From the cell containing the given text, extract its center point as (X, Y) coordinate. 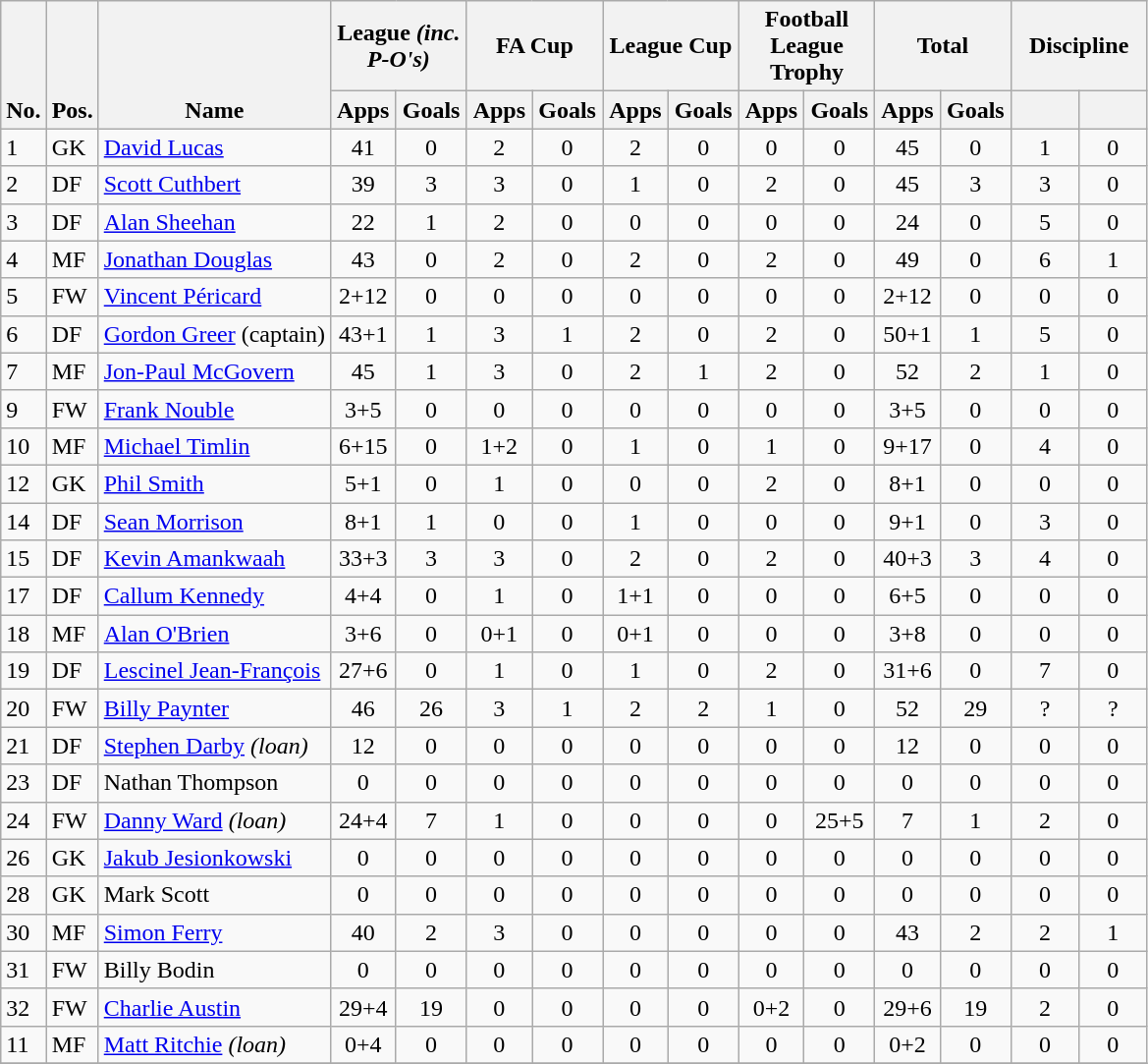
18 (24, 634)
33+3 (363, 559)
39 (363, 185)
Alan O'Brien (214, 634)
20 (24, 708)
5+1 (363, 483)
Billy Bodin (214, 970)
9+17 (907, 446)
David Lucas (214, 147)
30 (24, 932)
Callum Kennedy (214, 596)
League (inc. P-O's) (399, 46)
Nathan Thompson (214, 783)
29+6 (907, 1007)
Total (943, 46)
46 (363, 708)
14 (24, 522)
Matt Ritchie (loan) (214, 1044)
3+6 (363, 634)
Danny Ward (loan) (214, 820)
31+6 (907, 671)
Gordon Greer (captain) (214, 334)
22 (363, 222)
25+5 (840, 820)
40 (363, 932)
27+6 (363, 671)
Pos. (73, 65)
49 (907, 259)
Frank Nouble (214, 409)
Lescinel Jean-François (214, 671)
40+3 (907, 559)
21 (24, 746)
Jonathan Douglas (214, 259)
FA Cup (534, 46)
Football League Trophy (807, 46)
1+2 (499, 446)
Stephen Darby (loan) (214, 746)
Kevin Amankwaah (214, 559)
Mark Scott (214, 895)
31 (24, 970)
Sean Morrison (214, 522)
6+5 (907, 596)
41 (363, 147)
Phil Smith (214, 483)
Billy Paynter (214, 708)
9+1 (907, 522)
29+4 (363, 1007)
32 (24, 1007)
23 (24, 783)
Alan Sheehan (214, 222)
League Cup (672, 46)
Jon-Paul McGovern (214, 371)
15 (24, 559)
No. (24, 65)
Scott Cuthbert (214, 185)
50+1 (907, 334)
43+1 (363, 334)
29 (975, 708)
6+15 (363, 446)
Charlie Austin (214, 1007)
Vincent Péricard (214, 297)
24+4 (363, 820)
3+8 (907, 634)
1+1 (636, 596)
17 (24, 596)
28 (24, 895)
0+4 (363, 1044)
Jakub Jesionkowski (214, 858)
11 (24, 1044)
Michael Timlin (214, 446)
Discipline (1078, 46)
9 (24, 409)
4+4 (363, 596)
Simon Ferry (214, 932)
Name (214, 65)
10 (24, 446)
